Output the (x, y) coordinate of the center of the cell containing the given text.  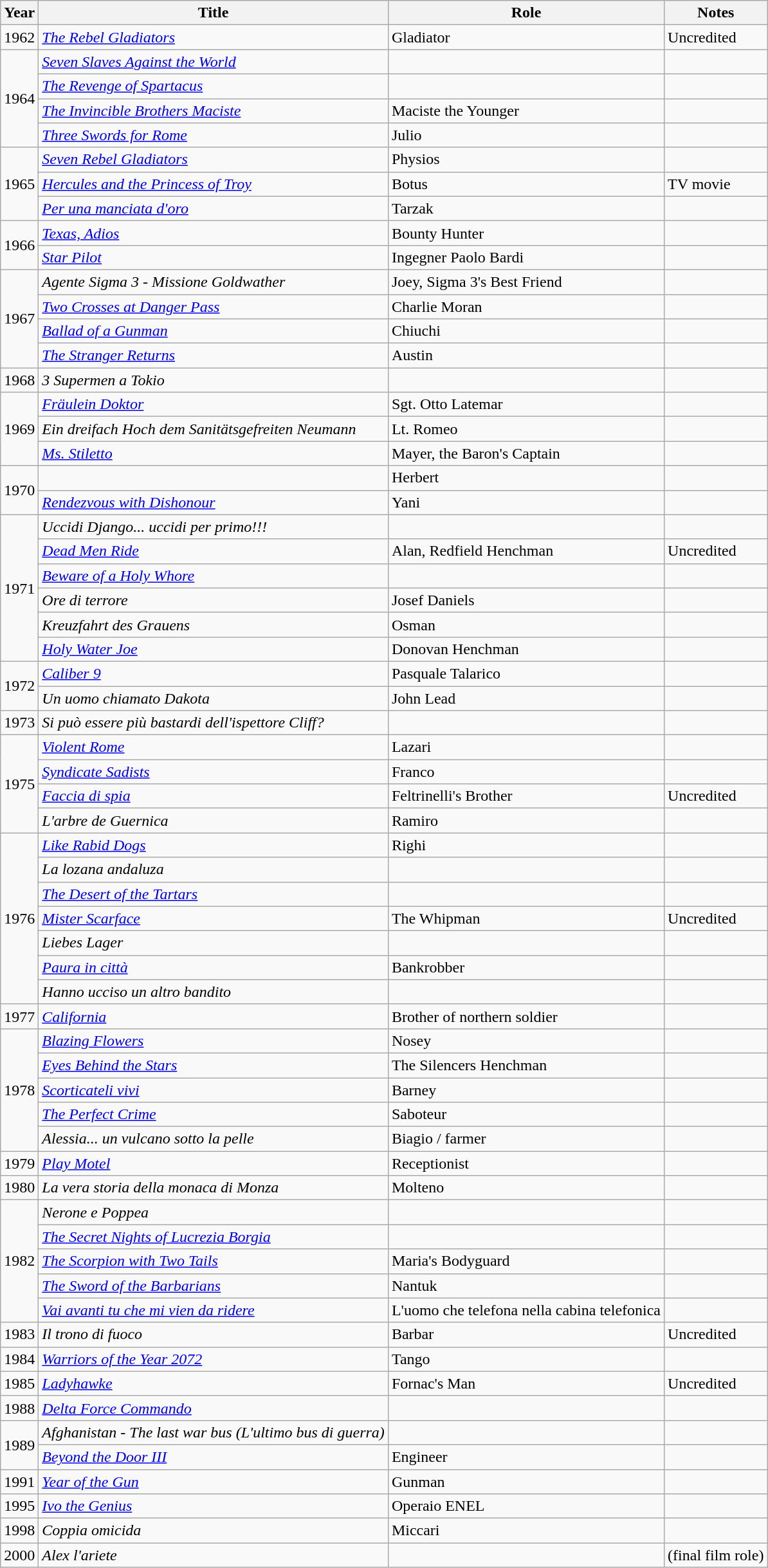
California (214, 1016)
L'uomo che telefona nella cabina telefonica (526, 1310)
Hercules and the Princess of Troy (214, 184)
Eyes Behind the Stars (214, 1065)
Notes (716, 13)
Un uomo chiamato Dakota (214, 698)
Barney (526, 1090)
3 Supermen a Tokio (214, 380)
Physios (526, 160)
1962 (19, 37)
The Desert of the Tartars (214, 894)
Coppia omicida (214, 1531)
The Sword of the Barbarians (214, 1286)
Alex l'ariete (214, 1555)
Nerone e Poppea (214, 1212)
The Secret Nights of Lucrezia Borgia (214, 1237)
1984 (19, 1359)
Osman (526, 624)
Maria's Bodyguard (526, 1261)
Chiuchi (526, 331)
Ramiro (526, 821)
1998 (19, 1531)
1973 (19, 723)
1967 (19, 318)
The Scorpion with Two Tails (214, 1261)
1972 (19, 686)
Blazing Flowers (214, 1041)
Title (214, 13)
Vai avanti tu che mi vien da ridere (214, 1310)
1965 (19, 184)
1995 (19, 1506)
The Invincible Brothers Maciste (214, 111)
(final film role) (716, 1555)
Ivo the Genius (214, 1506)
Donovan Henchman (526, 649)
L'arbre de Guernica (214, 821)
Gunman (526, 1481)
Beware of a Holy Whore (214, 576)
Operaio ENEL (526, 1506)
Herbert (526, 478)
Biagio / farmer (526, 1139)
Agente Sigma 3 - Missione Goldwather (214, 282)
Three Swords for Rome (214, 135)
Ore di terrore (214, 600)
Miccari (526, 1531)
Scorticateli vivi (214, 1090)
Texas, Adios (214, 233)
Barbar (526, 1335)
Alessia... un vulcano sotto la pelle (214, 1139)
1964 (19, 98)
Il trono di fuoco (214, 1335)
Per una manciata d'oro (214, 208)
Bounty Hunter (526, 233)
1983 (19, 1335)
Joey, Sigma 3's Best Friend (526, 282)
The Silencers Henchman (526, 1065)
Molteno (526, 1188)
La lozana andaluza (214, 870)
Caliber 9 (214, 673)
Nosey (526, 1041)
Beyond the Door III (214, 1457)
Delta Force Commando (214, 1408)
1982 (19, 1261)
Star Pilot (214, 257)
Mayer, the Baron's Captain (526, 453)
1969 (19, 429)
Yani (526, 502)
Si può essere più bastardi dell'ispettore Cliff? (214, 723)
Nantuk (526, 1286)
1978 (19, 1089)
Afghanistan - The last war bus (L'ultimo bus di guerra) (214, 1432)
Julio (526, 135)
The Stranger Returns (214, 356)
2000 (19, 1555)
Faccia di spia (214, 796)
Fräulein Doktor (214, 405)
1991 (19, 1481)
Brother of northern soldier (526, 1016)
Lazari (526, 747)
Kreuzfahrt des Grauens (214, 624)
Hanno ucciso un altro bandito (214, 992)
Ingegner Paolo Bardi (526, 257)
1975 (19, 784)
1989 (19, 1445)
Pasquale Talarico (526, 673)
Year of the Gun (214, 1481)
Uccidi Django... uccidi per primo!!! (214, 527)
Paura in città (214, 967)
Maciste the Younger (526, 111)
Violent Rome (214, 747)
1971 (19, 588)
Tango (526, 1359)
1976 (19, 918)
Holy Water Joe (214, 649)
1970 (19, 490)
Bankrobber (526, 967)
The Whipman (526, 918)
Role (526, 13)
Righi (526, 845)
Liebes Lager (214, 943)
Feltrinelli's Brother (526, 796)
1977 (19, 1016)
The Revenge of Spartacus (214, 86)
Two Crosses at Danger Pass (214, 307)
Austin (526, 356)
Ladyhawke (214, 1383)
Saboteur (526, 1115)
1980 (19, 1188)
Alan, Redfield Henchman (526, 551)
Syndicate Sadists (214, 772)
Warriors of the Year 2072 (214, 1359)
1966 (19, 245)
The Perfect Crime (214, 1115)
Lt. Romeo (526, 429)
Year (19, 13)
1968 (19, 380)
Engineer (526, 1457)
La vera storia della monaca di Monza (214, 1188)
TV movie (716, 184)
Like Rabid Dogs (214, 845)
Ballad of a Gunman (214, 331)
Josef Daniels (526, 600)
Receptionist (526, 1163)
Tarzak (526, 208)
Play Motel (214, 1163)
Seven Slaves Against the World (214, 62)
John Lead (526, 698)
Franco (526, 772)
Sgt. Otto Latemar (526, 405)
Fornac's Man (526, 1383)
Charlie Moran (526, 307)
Dead Men Ride (214, 551)
1985 (19, 1383)
Mister Scarface (214, 918)
Seven Rebel Gladiators (214, 160)
Gladiator (526, 37)
Ein dreifach Hoch dem Sanitätsgefreiten Neumann (214, 429)
1988 (19, 1408)
Botus (526, 184)
Rendezvous with Dishonour (214, 502)
The Rebel Gladiators (214, 37)
Ms. Stiletto (214, 453)
1979 (19, 1163)
